From the cell containing the given text, extract its center point as [X, Y] coordinate. 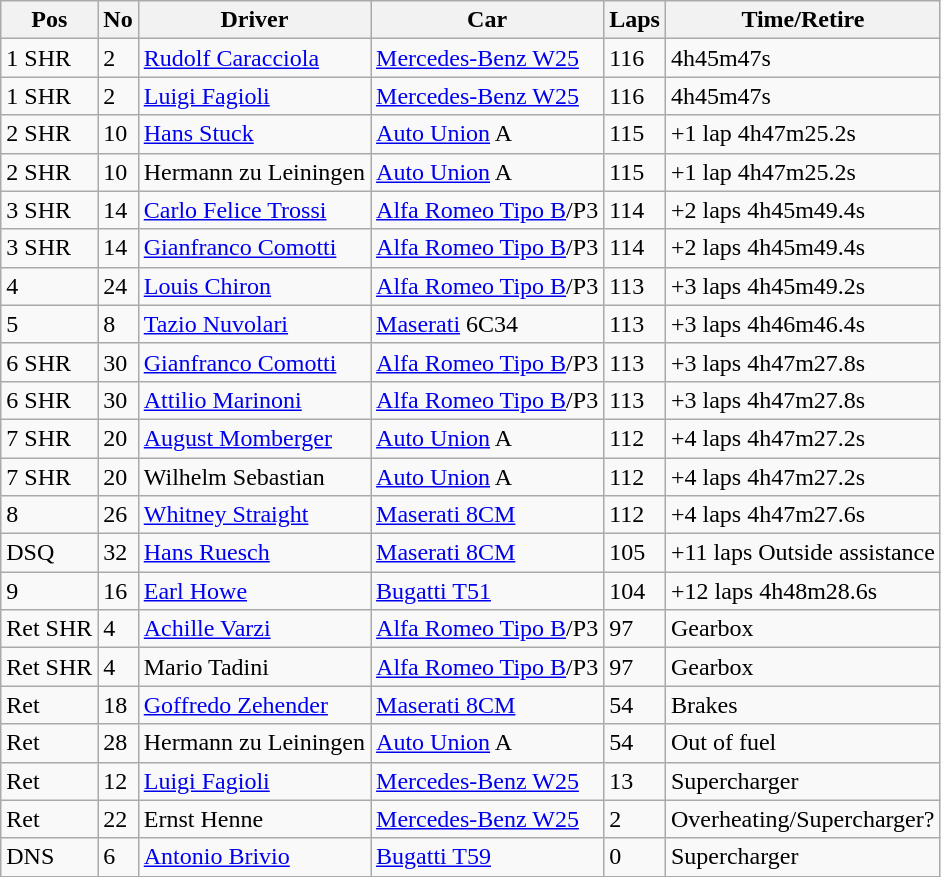
Whitney Straight [254, 515]
32 [118, 553]
Laps [635, 20]
Ernst Henne [254, 819]
Earl Howe [254, 591]
Achille Varzi [254, 629]
Time/Retire [802, 20]
104 [635, 591]
Tazio Nuvolari [254, 324]
22 [118, 819]
Maserati 6C34 [488, 324]
Wilhelm Sebastian [254, 477]
Driver [254, 20]
28 [118, 743]
Bugatti T59 [488, 857]
DSQ [50, 553]
Overheating/Supercharger? [802, 819]
26 [118, 515]
9 [50, 591]
6 [118, 857]
+11 laps Outside assistance [802, 553]
0 [635, 857]
Car [488, 20]
Brakes [802, 705]
August Momberger [254, 438]
Carlo Felice Trossi [254, 210]
Hans Stuck [254, 134]
+3 laps 4h45m49.2s [802, 286]
5 [50, 324]
24 [118, 286]
Rudolf Caracciola [254, 58]
No [118, 20]
16 [118, 591]
Pos [50, 20]
Hans Ruesch [254, 553]
12 [118, 781]
Mario Tadini [254, 667]
Antonio Brivio [254, 857]
+12 laps 4h48m28.6s [802, 591]
105 [635, 553]
+4 laps 4h47m27.6s [802, 515]
Out of fuel [802, 743]
DNS [50, 857]
Bugatti T51 [488, 591]
Attilio Marinoni [254, 400]
Louis Chiron [254, 286]
18 [118, 705]
+3 laps 4h46m46.4s [802, 324]
13 [635, 781]
Goffredo Zehender [254, 705]
